Return the [X, Y] coordinate for the center point of the cell that contains the specified text.  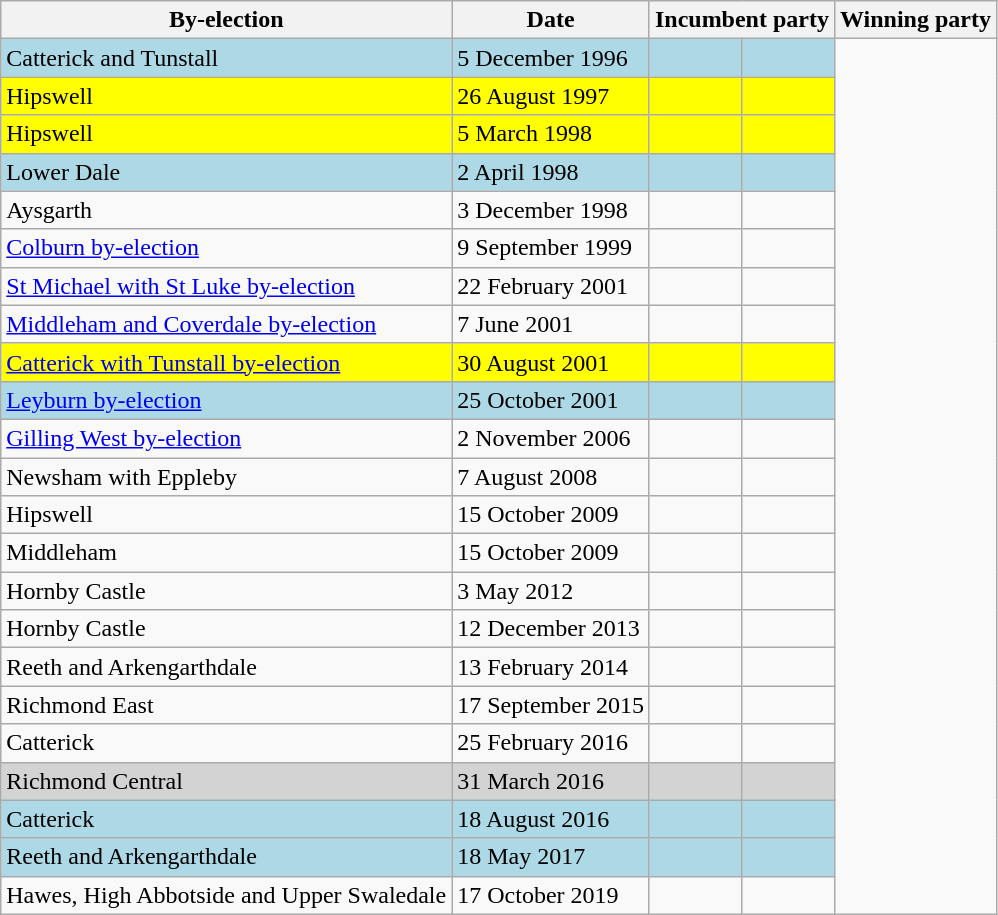
St Michael with St Luke by-election [226, 286]
Middleham [226, 553]
17 September 2015 [551, 705]
25 February 2016 [551, 743]
9 September 1999 [551, 248]
25 October 2001 [551, 400]
7 June 2001 [551, 324]
2 April 1998 [551, 172]
Richmond East [226, 705]
Lower Dale [226, 172]
5 December 1996 [551, 58]
13 February 2014 [551, 667]
Winning party [915, 20]
Leyburn by-election [226, 400]
Catterick with Tunstall by-election [226, 362]
18 May 2017 [551, 857]
By-election [226, 20]
22 February 2001 [551, 286]
3 December 1998 [551, 210]
Date [551, 20]
3 May 2012 [551, 591]
Catterick and Tunstall [226, 58]
17 October 2019 [551, 895]
Incumbent party [742, 20]
5 March 1998 [551, 134]
Gilling West by-election [226, 438]
12 December 2013 [551, 629]
Newsham with Eppleby [226, 477]
31 March 2016 [551, 781]
Aysgarth [226, 210]
Colburn by-election [226, 248]
7 August 2008 [551, 477]
Middleham and Coverdale by-election [226, 324]
Hawes, High Abbotside and Upper Swaledale [226, 895]
Richmond Central [226, 781]
2 November 2006 [551, 438]
30 August 2001 [551, 362]
18 August 2016 [551, 819]
26 August 1997 [551, 96]
